Pinpoint the cell where the given text exists, returning its [x, y] midpoint coordinate. 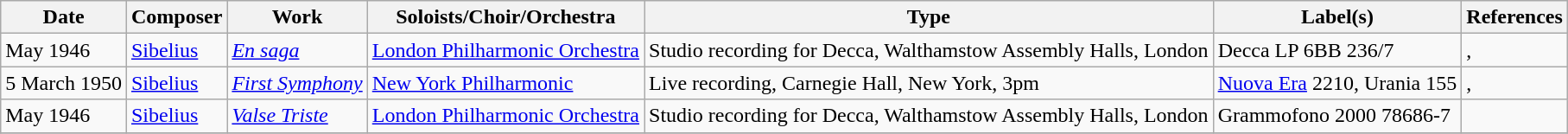
New York Philharmonic [505, 83]
Decca LP 6BB 236/7 [1337, 50]
Valse Triste [297, 116]
References [1515, 17]
Nuova Era 2210, Urania 155 [1337, 83]
Grammofono 2000 78686-7 [1337, 116]
En saga [297, 50]
Soloists/Choir/Orchestra [505, 17]
First Symphony [297, 83]
5 March 1950 [64, 83]
Label(s) [1337, 17]
Live recording, Carnegie Hall, New York, 3pm [930, 83]
Date [64, 17]
Type [930, 17]
Work [297, 17]
Composer [176, 17]
